From the cell containing the given text, extract its center point as [x, y] coordinate. 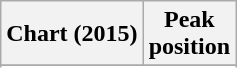
Peakposition [189, 34]
Chart (2015) [72, 34]
